Scan for the cell matching the given text and deliver its [x, y] coordinate at center. 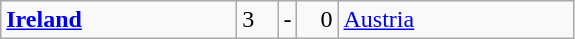
0 [318, 20]
- [288, 20]
Austria [456, 20]
3 [258, 20]
Ireland [119, 20]
